Extract the (x, y) coordinate from the center of the cell holding the provided text.  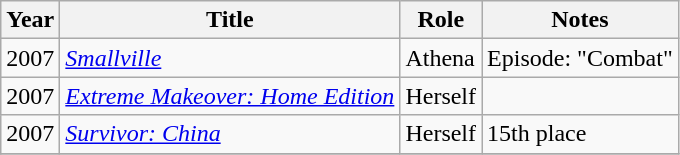
Role (441, 20)
Year (30, 20)
Smallville (230, 58)
Survivor: China (230, 134)
Extreme Makeover: Home Edition (230, 96)
Notes (580, 20)
Athena (441, 58)
Episode: "Combat" (580, 58)
Title (230, 20)
15th place (580, 134)
